Output the (X, Y) coordinate of the center of the cell containing the given text.  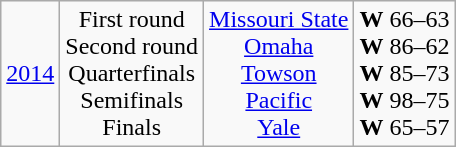
W 66–63W 86–62W 85–73W 98–75W 65–57 (404, 74)
First roundSecond roundQuarterfinalsSemifinalsFinals (132, 74)
2014 (30, 74)
Missouri StateOmahaTowsonPacificYale (279, 74)
